From the cell containing the given text, extract its center point as (X, Y) coordinate. 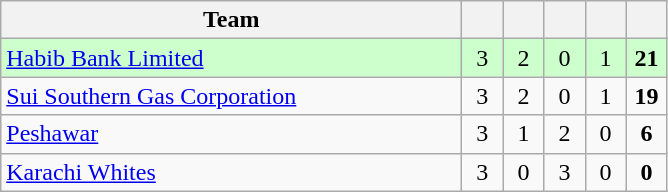
21 (646, 58)
6 (646, 134)
19 (646, 96)
Peshawar (232, 134)
Habib Bank Limited (232, 58)
Karachi Whites (232, 172)
Sui Southern Gas Corporation (232, 96)
Team (232, 20)
